Detect which cell encompasses the target text, then output its [x, y] center coordinate. 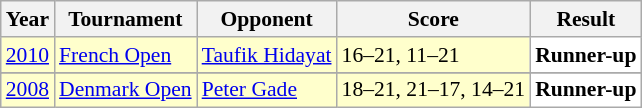
Taufik Hidayat [267, 55]
2008 [28, 90]
French Open [126, 55]
Opponent [267, 19]
16–21, 11–21 [434, 55]
Tournament [126, 19]
Denmark Open [126, 90]
18–21, 21–17, 14–21 [434, 90]
Result [586, 19]
Peter Gade [267, 90]
Year [28, 19]
Score [434, 19]
2010 [28, 55]
